For the text-containing cell, return its midpoint in (X, Y) coordinate format. 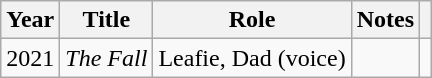
Leafie, Dad (voice) (252, 58)
Notes (385, 20)
Year (30, 20)
2021 (30, 58)
Title (106, 20)
The Fall (106, 58)
Role (252, 20)
